Find where the given text appears and provide that cell's center as [x, y] coordinate. 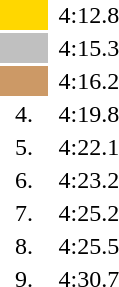
4. [24, 114]
8. [24, 246]
6. [24, 180]
7. [24, 213]
5. [24, 147]
